Capture the cell that displays the provided text and extract its [x, y] central coordinate. 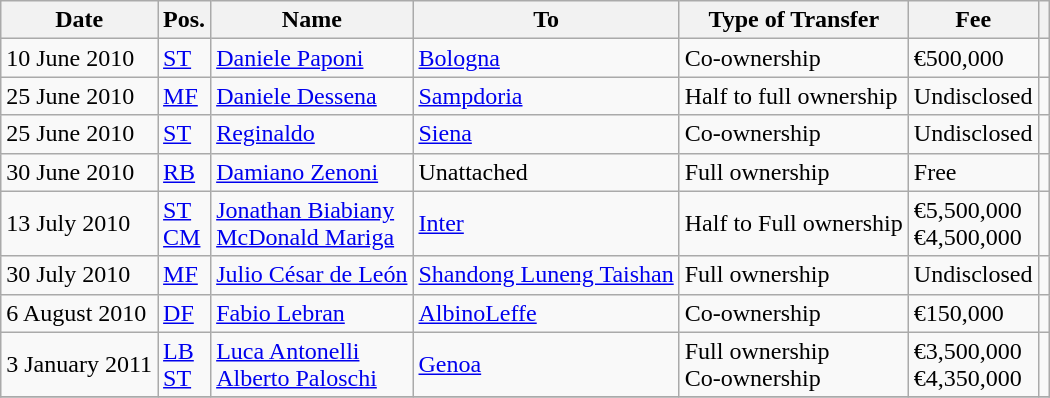
6 August 2010 [80, 313]
Unattached [546, 172]
Reginaldo [312, 134]
€3,500,000€4,350,000 [973, 364]
LBST [184, 364]
Name [312, 20]
RB [184, 172]
Pos. [184, 20]
Free [973, 172]
10 June 2010 [80, 58]
€150,000 [973, 313]
Half to Full ownership [794, 224]
Damiano Zenoni [312, 172]
Genoa [546, 364]
Shandong Luneng Taishan [546, 275]
Inter [546, 224]
30 June 2010 [80, 172]
Luca Antonelli Alberto Paloschi [312, 364]
Fee [973, 20]
13 July 2010 [80, 224]
€5,500,000€4,500,000 [973, 224]
Daniele Paponi [312, 58]
Half to full ownership [794, 96]
Julio César de León [312, 275]
To [546, 20]
30 July 2010 [80, 275]
ST CM [184, 224]
Siena [546, 134]
3 January 2011 [80, 364]
DF [184, 313]
Type of Transfer [794, 20]
Fabio Lebran [312, 313]
Date [80, 20]
Bologna [546, 58]
Full ownershipCo-ownership [794, 364]
AlbinoLeffe [546, 313]
Jonathan Biabiany McDonald Mariga [312, 224]
€500,000 [973, 58]
Sampdoria [546, 96]
Daniele Dessena [312, 96]
